Provide the (X, Y) coordinate of the cell's center where the given text is located.  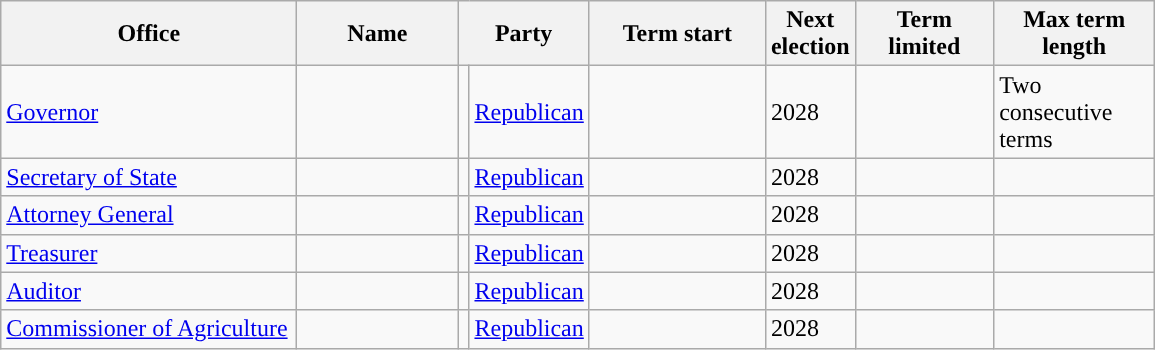
Term limited (924, 34)
Treasurer (149, 253)
Secretary of State (149, 177)
Commissioner of Agriculture (149, 329)
Governor (149, 112)
Term start (677, 34)
Two consecutive terms (1074, 112)
Office (149, 34)
Next election (810, 34)
Party (524, 34)
Auditor (149, 291)
Attorney General (149, 215)
Max term length (1074, 34)
Name (378, 34)
